Capture the cell that displays the provided text and extract its [x, y] central coordinate. 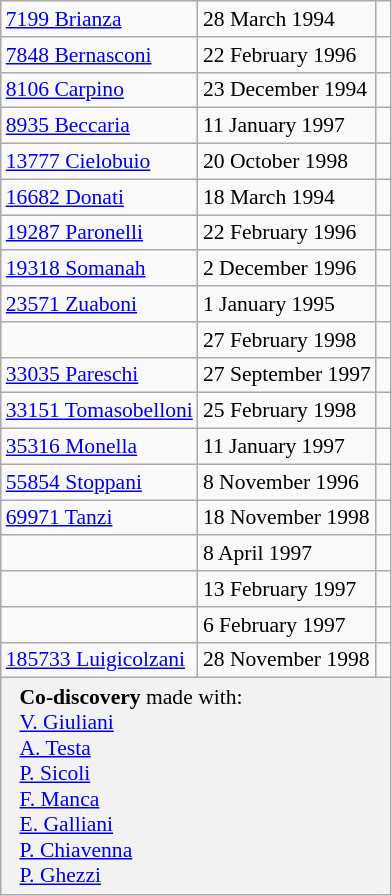
7848 Bernasconi [100, 55]
13 February 1997 [287, 589]
19318 Somanah [100, 269]
8 April 1997 [287, 554]
13777 Cielobuio [100, 162]
8106 Carpino [100, 90]
69971 Tanzi [100, 518]
7199 Brianza [100, 19]
23 December 1994 [287, 90]
33151 Tomasobelloni [100, 411]
27 September 1997 [287, 375]
8935 Beccaria [100, 126]
25 February 1998 [287, 411]
18 November 1998 [287, 518]
19287 Paronelli [100, 233]
28 November 1998 [287, 660]
1 January 1995 [287, 304]
20 October 1998 [287, 162]
6 February 1997 [287, 625]
Co-discovery made with: V. Giuliani A. Testa P. Sicoli F. Manca E. Galliani P. Chiavenna P. Ghezzi [196, 787]
2 December 1996 [287, 269]
18 March 1994 [287, 197]
23571 Zuaboni [100, 304]
27 February 1998 [287, 340]
8 November 1996 [287, 482]
28 March 1994 [287, 19]
185733 Luigicolzani [100, 660]
33035 Pareschi [100, 375]
16682 Donati [100, 197]
35316 Monella [100, 447]
55854 Stoppani [100, 482]
